Output the (x, y) coordinate of the center of the cell containing the given text.  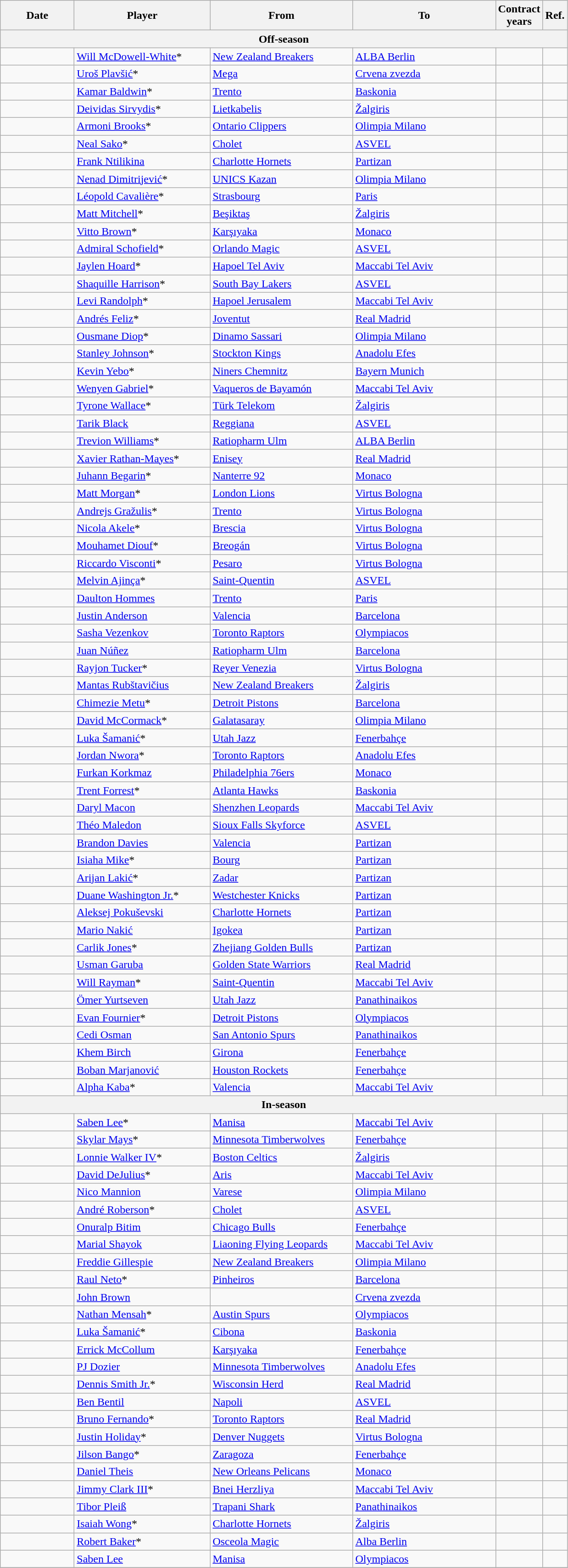
Wisconsin Herd (282, 1384)
Deividas Sirvydis* (142, 109)
Jilson Bango* (142, 1454)
Kevin Yebo* (142, 371)
To (424, 16)
Breogán (282, 546)
Boston Celtics (282, 1157)
Riccardo Visconti* (142, 563)
Nico Mannion (142, 1192)
David DeJulius* (142, 1175)
Justin Holiday* (142, 1437)
Ömer Yurtseven (142, 1000)
Trevion Williams* (142, 441)
Girona (282, 1052)
Mouhamet Diouf* (142, 546)
Melvin Ajinça* (142, 581)
Evan Fournier* (142, 1017)
Uroš Plavšić* (142, 74)
Matt Mitchell* (142, 213)
Contractyears (519, 16)
Aris (282, 1175)
Enisey (282, 458)
Jordan Nwora* (142, 755)
Niners Chemnitz (282, 371)
Cedi Osman (142, 1035)
Chimezie Metu* (142, 703)
Atlanta Hawks (282, 790)
Napoli (282, 1402)
Théo Maledon (142, 825)
Türk Telekom (282, 406)
Bayern Munich (424, 371)
Errick McCollum (142, 1349)
Neal Sako* (142, 144)
Skylar Mays* (142, 1140)
Galatasaray (282, 720)
Mario Nakić (142, 930)
Rayjon Tucker* (142, 668)
Arijan Lakić* (142, 878)
Duane Washington Jr.* (142, 895)
Stanley Johnson* (142, 353)
UNICS Kazan (282, 179)
Reyer Venezia (282, 668)
Player (142, 16)
Alpha Kaba* (142, 1087)
David McCormack* (142, 720)
Freddie Gillespie (142, 1262)
Pinheiros (282, 1279)
PJ Dozier (142, 1367)
Bnei Herzliya (282, 1489)
Brescia (282, 528)
Matt Morgan* (142, 493)
Sasha Vezenkov (142, 633)
Daniel Theis (142, 1472)
Tibor Pleiß (142, 1506)
Kamar Baldwin* (142, 91)
Hapoel Tel Aviv (282, 266)
Nanterre 92 (282, 476)
Sioux Falls Skyforce (282, 825)
Brandon Davies (142, 843)
Zaragoza (282, 1454)
Levi Randolph* (142, 301)
André Roberson* (142, 1210)
Westchester Knicks (282, 895)
San Antonio Spurs (282, 1035)
Mantas Rubštavičius (142, 685)
Liaoning Flying Leopards (282, 1244)
Joventut (282, 319)
Will McDowell-White* (142, 56)
Daulton Hommes (142, 598)
Osceola Magic (282, 1541)
Houston Rockets (282, 1070)
Bruno Fernando* (142, 1419)
Saben Lee* (142, 1122)
Beşiktaş (282, 213)
Khem Birch (142, 1052)
Usman Garuba (142, 965)
Onuralp Bitim (142, 1227)
Wenyen Gabriel* (142, 388)
Frank Ntilikina (142, 161)
Ontario Clippers (282, 126)
Robert Baker* (142, 1541)
Strasbourg (282, 196)
Zhejiang Golden Bulls (282, 947)
Dennis Smith Jr.* (142, 1384)
Furkan Korkmaz (142, 773)
Varese (282, 1192)
Will Rayman* (142, 982)
Justin Anderson (142, 616)
Tarik Black (142, 423)
Daryl Macon (142, 808)
Stockton Kings (282, 353)
Hapoel Jerusalem (282, 301)
New Orleans Pelicans (282, 1472)
Vitto Brown* (142, 231)
Bourg (282, 860)
Reggiana (282, 423)
Orlando Magic (282, 249)
Off-season (284, 39)
Denver Nuggets (282, 1437)
Raul Neto* (142, 1279)
Juan Núñez (142, 650)
From (282, 16)
Shaquille Harrison* (142, 284)
Aleksej Pokuševski (142, 913)
Cibona (282, 1332)
Andrés Feliz* (142, 319)
Lietkabelis (282, 109)
Léopold Cavalière* (142, 196)
Nenad Dimitrijević* (142, 179)
Trent Forrest* (142, 790)
Tyrone Wallace* (142, 406)
Boban Marjanović (142, 1070)
Juhann Begarin* (142, 476)
Isaiah Wong* (142, 1524)
Alba Berlin (424, 1541)
Isiaha Mike* (142, 860)
Carlik Jones* (142, 947)
Golden State Warriors (282, 965)
Andrejs Gražulis* (142, 511)
Jaylen Hoard* (142, 266)
London Lions (282, 493)
Philadelphia 76ers (282, 773)
Pesaro (282, 563)
John Brown (142, 1297)
Jimmy Clark III* (142, 1489)
Austin Spurs (282, 1314)
Xavier Rathan-Mayes* (142, 458)
Ref. (555, 16)
Igokea (282, 930)
Vaqueros de Bayamón (282, 388)
Chicago Bulls (282, 1227)
Ousmane Diop* (142, 336)
Marial Shayok (142, 1244)
Mega (282, 74)
Shenzhen Leopards (282, 808)
Date (38, 16)
Nathan Mensah* (142, 1314)
Lonnie Walker IV* (142, 1157)
Ben Bentil (142, 1402)
Admiral Schofield* (142, 249)
South Bay Lakers (282, 284)
Nicola Akele* (142, 528)
In-season (284, 1105)
Saben Lee (142, 1559)
Armoni Brooks* (142, 126)
Dinamo Sassari (282, 336)
Zadar (282, 878)
Trapani Shark (282, 1506)
